Provide the (x, y) coordinate of the cell's center where the given text is located.  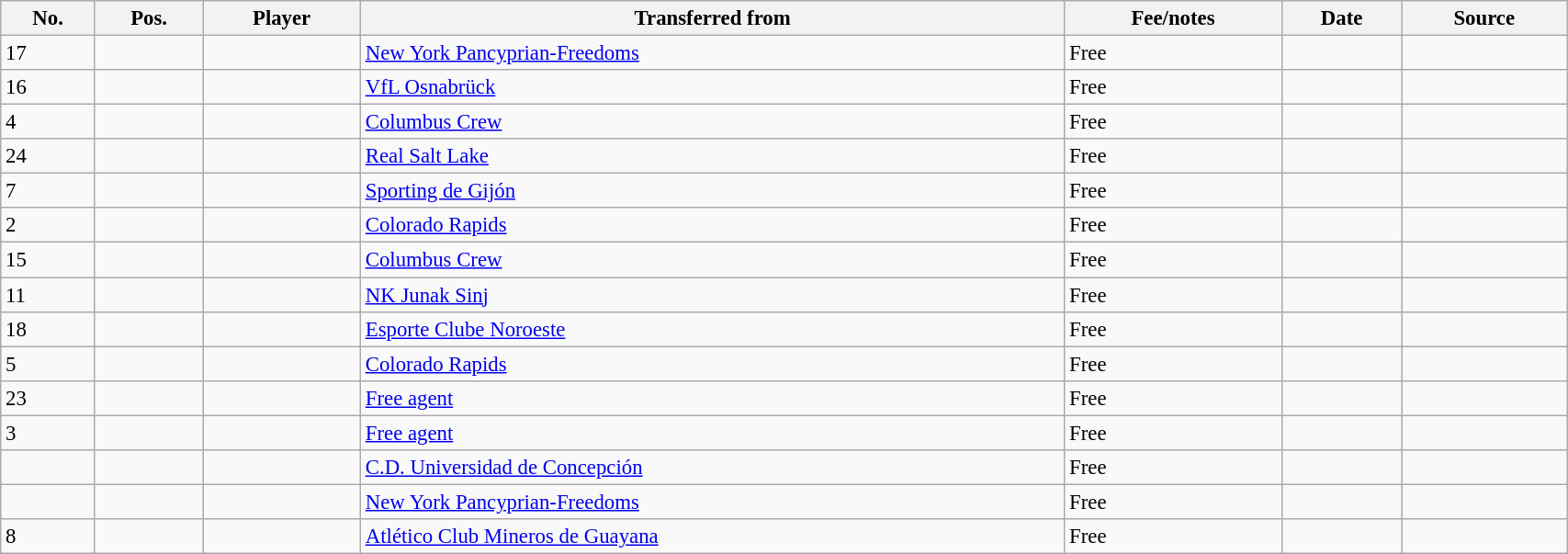
17 (48, 53)
Real Salt Lake (712, 156)
7 (48, 191)
Source (1484, 18)
VfL Osnabrück (712, 87)
16 (48, 87)
Transferred from (712, 18)
23 (48, 398)
24 (48, 156)
Player (282, 18)
3 (48, 433)
Date (1341, 18)
NK Junak Sinj (712, 295)
C.D. Universidad de Concepción (712, 468)
Pos. (149, 18)
Fee/notes (1174, 18)
8 (48, 537)
2 (48, 225)
15 (48, 260)
Esporte Clube Noroeste (712, 329)
4 (48, 122)
Atlético Club Mineros de Guayana (712, 537)
No. (48, 18)
18 (48, 329)
5 (48, 364)
Sporting de Gijón (712, 191)
11 (48, 295)
